Extract the [X, Y] coordinate from the center of the cell holding the provided text.  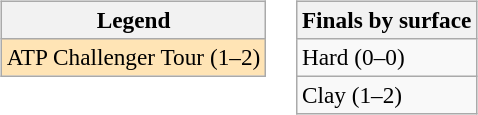
Finals by surface [387, 20]
ATP Challenger Tour (1–2) [133, 57]
Clay (1–2) [387, 95]
Legend [133, 20]
Hard (0–0) [387, 57]
